Capture the cell that displays the provided text and extract its [X, Y] central coordinate. 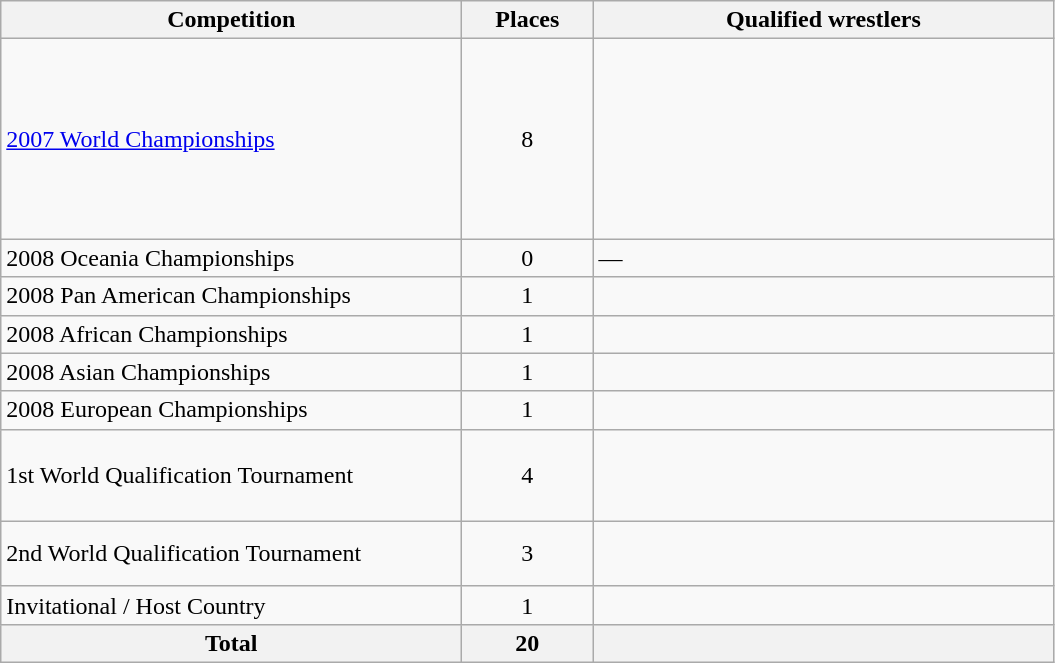
2008 Oceania Championships [232, 258]
Qualified wrestlers [824, 20]
0 [528, 258]
2008 European Championships [232, 410]
Total [232, 643]
2008 Asian Championships [232, 372]
— [824, 258]
3 [528, 554]
1st World Qualification Tournament [232, 475]
2008 African Championships [232, 334]
2008 Pan American Championships [232, 296]
2007 World Championships [232, 139]
Places [528, 20]
4 [528, 475]
8 [528, 139]
Competition [232, 20]
2nd World Qualification Tournament [232, 554]
20 [528, 643]
Invitational / Host Country [232, 605]
